Identify which cell holds the provided text, then report its (x, y) central coordinate. 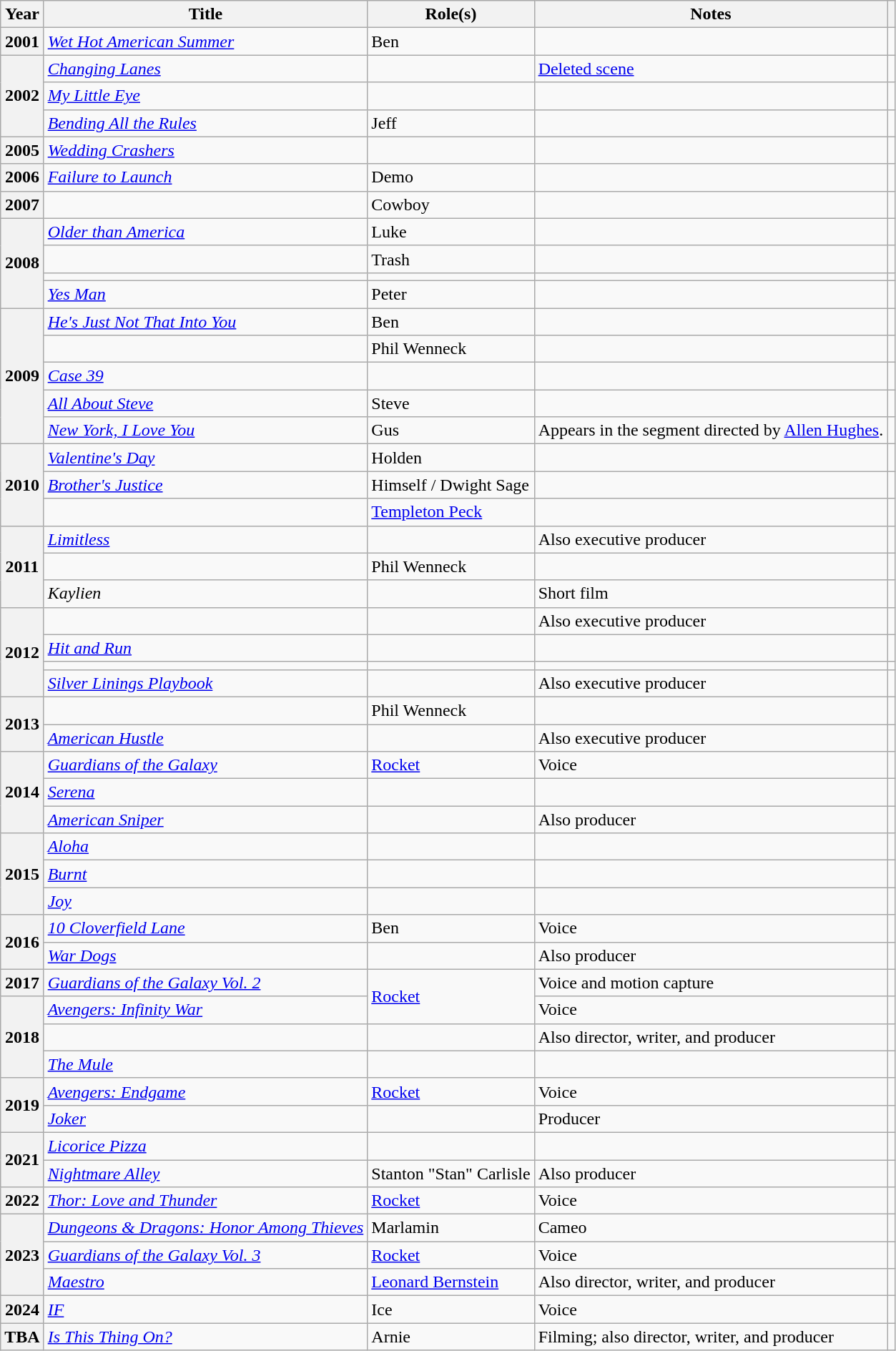
Joker (206, 1119)
Nightmare Alley (206, 1174)
Luke (451, 232)
Guardians of the Galaxy Vol. 2 (206, 983)
Filming; also director, writer, and producer (711, 1337)
2019 (22, 1105)
Failure to Launch (206, 177)
2010 (22, 485)
Ice (451, 1310)
2005 (22, 150)
Year (22, 14)
2006 (22, 177)
2009 (22, 375)
He's Just Not That Into You (206, 321)
Voice and motion capture (711, 983)
Wet Hot American Summer (206, 41)
Appears in the segment directed by Allen Hughes. (711, 431)
2015 (22, 874)
2007 (22, 205)
Leonard Bernstein (451, 1282)
Aloha (206, 847)
Deleted scene (711, 69)
Peter (451, 294)
Licorice Pizza (206, 1146)
Silver Linings Playbook (206, 683)
Older than America (206, 232)
Changing Lanes (206, 69)
2016 (22, 942)
Serena (206, 792)
2018 (22, 1037)
Cowboy (451, 205)
Notes (711, 14)
Role(s) (451, 14)
Title (206, 14)
Gus (451, 431)
2024 (22, 1310)
Wedding Crashers (206, 150)
Producer (711, 1119)
10 Cloverfield Lane (206, 928)
American Hustle (206, 737)
2023 (22, 1255)
Kaylien (206, 594)
Avengers: Infinity War (206, 1010)
Hit and Run (206, 648)
IF (206, 1310)
Stanton "Stan" Carlisle (451, 1174)
Demo (451, 177)
Maestro (206, 1282)
Guardians of the Galaxy (206, 765)
2022 (22, 1201)
Cameo (711, 1228)
2013 (22, 724)
2021 (22, 1159)
Templeton Peck (451, 512)
Trash (451, 259)
TBA (22, 1337)
2017 (22, 983)
Dungeons & Dragons: Honor Among Thieves (206, 1228)
Valentine's Day (206, 458)
American Sniper (206, 820)
Avengers: Endgame (206, 1091)
Short film (711, 594)
Thor: Love and Thunder (206, 1201)
Holden (451, 458)
Yes Man (206, 294)
My Little Eye (206, 96)
Steve (451, 403)
Is This Thing On? (206, 1337)
The Mule (206, 1064)
Brother's Justice (206, 485)
2011 (22, 566)
Joy (206, 901)
2008 (22, 263)
2001 (22, 41)
2012 (22, 652)
Himself / Dwight Sage (451, 485)
War Dogs (206, 955)
Bending All the Rules (206, 123)
2002 (22, 96)
All About Steve (206, 403)
Marlamin (451, 1228)
2014 (22, 792)
Limitless (206, 539)
Jeff (451, 123)
Case 39 (206, 376)
Arnie (451, 1337)
Burnt (206, 874)
Guardians of the Galaxy Vol. 3 (206, 1255)
New York, I Love You (206, 431)
